Detect which cell encompasses the target text, then output its (X, Y) center coordinate. 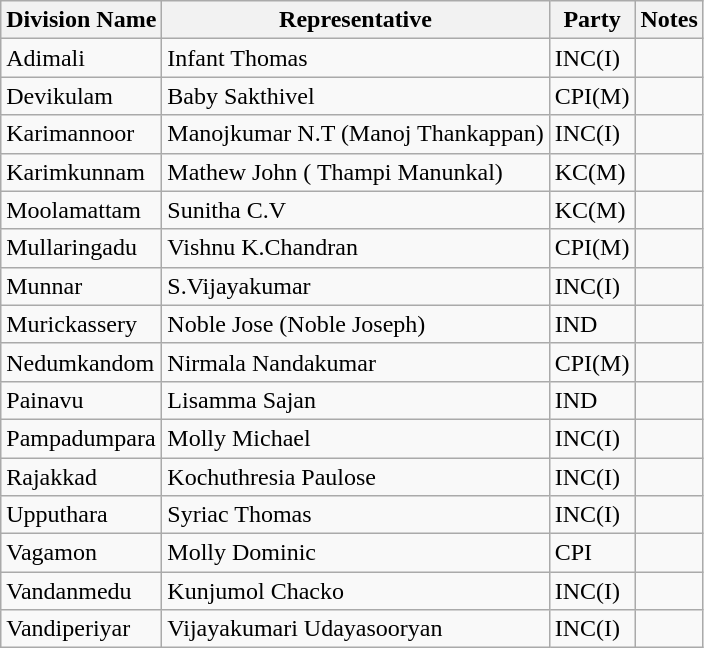
Party (592, 20)
Molly Michael (356, 438)
Nirmala Nandakumar (356, 362)
Kochuthresia Paulose (356, 477)
Syriac Thomas (356, 515)
S.Vijayakumar (356, 286)
Upputhara (82, 515)
Moolamattam (82, 210)
Noble Jose (Noble Joseph) (356, 324)
Murickassery (82, 324)
Manojkumar N.T (Manoj Thankappan) (356, 134)
Notes (669, 20)
CPI (592, 553)
Representative (356, 20)
Rajakkad (82, 477)
Pampadumpara (82, 438)
Devikulam (82, 96)
Division Name (82, 20)
Karimkunnam (82, 172)
Karimannoor (82, 134)
Mathew John ( Thampi Manunkal) (356, 172)
Baby Sakthivel (356, 96)
Painavu (82, 400)
Vijayakumari Udayasooryan (356, 629)
Adimali (82, 58)
Infant Thomas (356, 58)
Sunitha C.V (356, 210)
Munnar (82, 286)
Nedumkandom (82, 362)
Vishnu K.Chandran (356, 248)
Lisamma Sajan (356, 400)
Vagamon (82, 553)
Molly Dominic (356, 553)
Mullaringadu (82, 248)
Vandiperiyar (82, 629)
Vandanmedu (82, 591)
Kunjumol Chacko (356, 591)
